Output the [X, Y] coordinate of the center of the cell containing the given text.  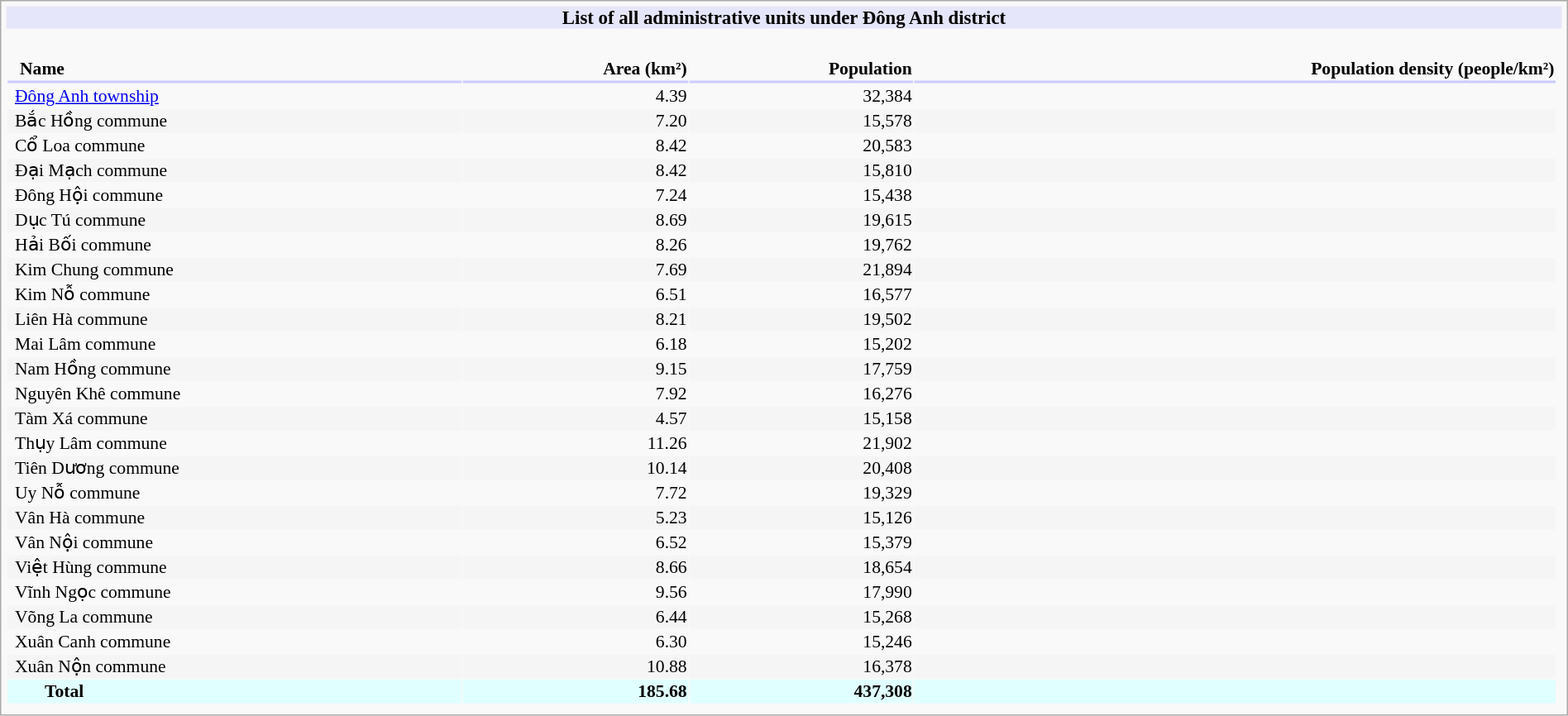
19,615 [802, 220]
Đông Hội commune [235, 195]
7.69 [576, 270]
21,894 [802, 270]
6.44 [576, 617]
20,583 [802, 146]
437,308 [802, 691]
Thụy Lâm commune [235, 443]
7.92 [576, 394]
17,990 [802, 592]
15,126 [802, 518]
Bắc Hồng commune [235, 121]
Kim Chung commune [235, 270]
Đại Mạch commune [235, 170]
15,158 [802, 418]
8.26 [576, 245]
7.20 [576, 121]
Cổ Loa commune [235, 146]
17,759 [802, 369]
Vân Nội commune [235, 542]
15,810 [802, 170]
20,408 [802, 468]
Vân Hà commune [235, 518]
Tàm Xá commune [235, 418]
4.57 [576, 418]
6.51 [576, 294]
Đông Anh township [235, 96]
6.18 [576, 344]
Population [802, 70]
Uy Nỗ commune [235, 493]
15,268 [802, 617]
185.68 [576, 691]
19,762 [802, 245]
16,378 [802, 666]
Vĩnh Ngọc commune [235, 592]
Total [235, 691]
7.72 [576, 493]
5.23 [576, 518]
19,329 [802, 493]
21,902 [802, 443]
Population density (people/km²) [1236, 70]
8.66 [576, 567]
Nguyên Khê commune [235, 394]
Võng La commune [235, 617]
6.30 [576, 642]
15,202 [802, 344]
Xuân Nộn commune [235, 666]
Area (km²) [576, 70]
15,246 [802, 642]
4.39 [576, 96]
Xuân Canh commune [235, 642]
6.52 [576, 542]
Nam Hồng commune [235, 369]
10.14 [576, 468]
11.26 [576, 443]
Việt Hùng commune [235, 567]
8.21 [576, 319]
Name [235, 70]
15,578 [802, 121]
32,384 [802, 96]
Hải Bối commune [235, 245]
15,438 [802, 195]
18,654 [802, 567]
Mai Lâm commune [235, 344]
16,276 [802, 394]
10.88 [576, 666]
8.69 [576, 220]
Dục Tú commune [235, 220]
Tiên Dương commune [235, 468]
9.56 [576, 592]
7.24 [576, 195]
List of all administrative units under Đông Anh district [784, 18]
15,379 [802, 542]
16,577 [802, 294]
9.15 [576, 369]
19,502 [802, 319]
Kim Nỗ commune [235, 294]
Liên Hà commune [235, 319]
